From the cell containing the given text, extract its center point as [x, y] coordinate. 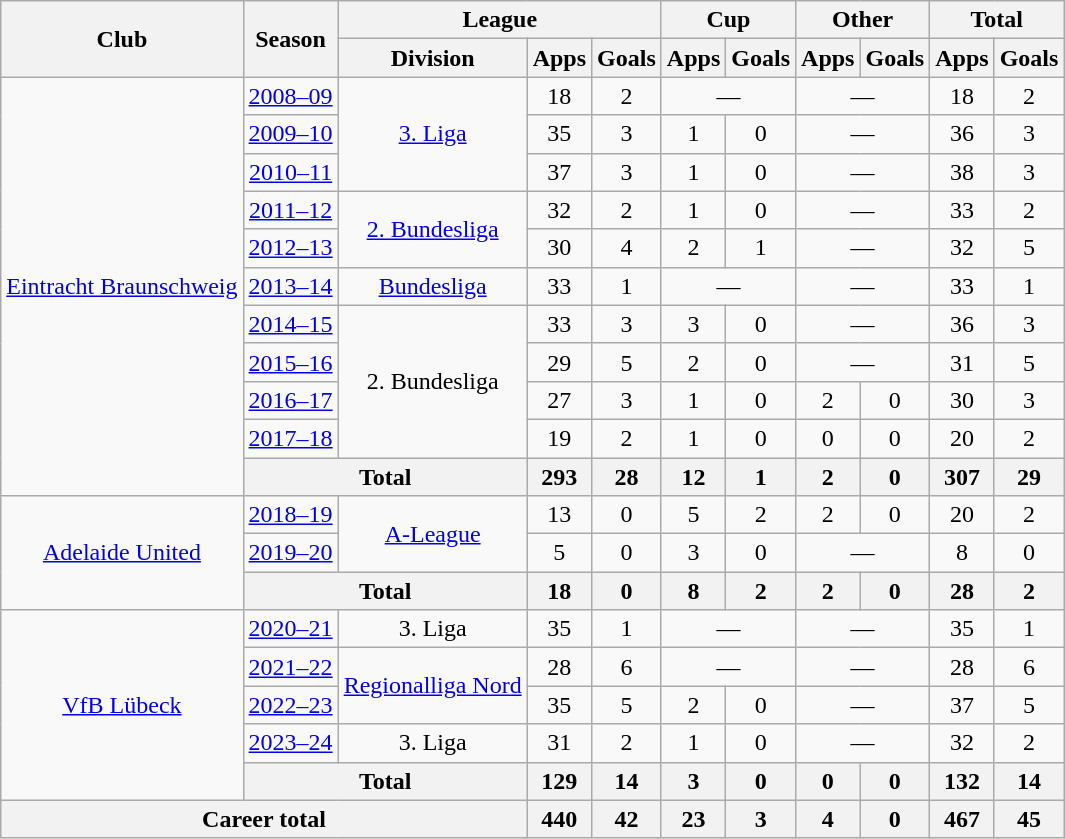
42 [627, 819]
2019–20 [290, 553]
2023–24 [290, 743]
132 [962, 781]
Adelaide United [122, 553]
12 [693, 477]
2021–22 [290, 667]
467 [962, 819]
45 [1029, 819]
293 [559, 477]
2022–23 [290, 705]
2013–14 [290, 286]
27 [559, 400]
38 [962, 172]
2010–11 [290, 172]
2012–13 [290, 248]
2017–18 [290, 438]
440 [559, 819]
307 [962, 477]
VfB Lübeck [122, 705]
Regionalliga Nord [432, 686]
Cup [728, 20]
2020–21 [290, 629]
13 [559, 515]
Eintracht Braunschweig [122, 286]
League [500, 20]
2008–09 [290, 96]
23 [693, 819]
2015–16 [290, 362]
2014–15 [290, 324]
Bundesliga [432, 286]
2011–12 [290, 210]
2018–19 [290, 515]
Other [863, 20]
19 [559, 438]
2009–10 [290, 134]
A-League [432, 534]
Season [290, 39]
2016–17 [290, 400]
129 [559, 781]
Career total [264, 819]
Division [432, 58]
Club [122, 39]
